Pinpoint the cell where the given text exists, returning its (x, y) midpoint coordinate. 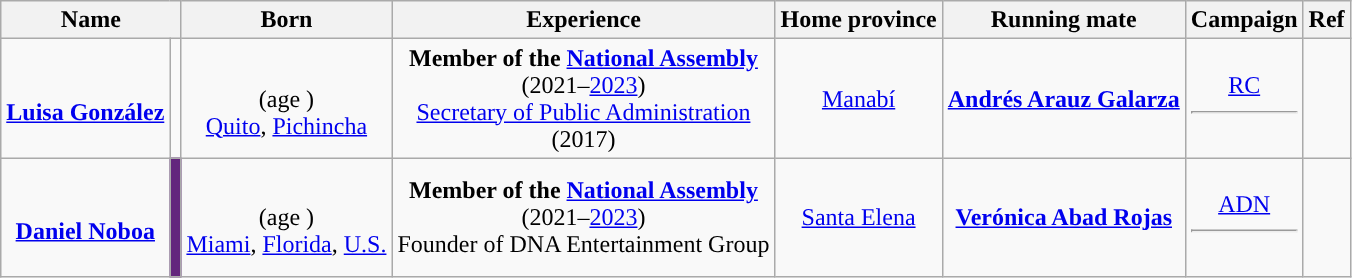
Daniel Noboa (86, 218)
Ref (1326, 20)
Running mate (1064, 20)
(age )Quito, Pichincha (286, 98)
RC (1244, 98)
Home province (858, 20)
Andrés Arauz Galarza (1064, 98)
Campaign (1244, 20)
Member of the National Assembly(2021–2023)Founder of DNA Entertainment Group (584, 218)
Name (91, 20)
Experience (584, 20)
Member of the National Assembly(2021–2023)Secretary of Public Administration(2017) (584, 98)
Luisa González (86, 98)
Santa Elena (858, 218)
Manabí (858, 98)
Verónica Abad Rojas (1064, 218)
ADN (1244, 218)
(age )Miami, Florida, U.S. (286, 218)
Born (286, 20)
